Pinpoint the cell where the given text exists, returning its [x, y] midpoint coordinate. 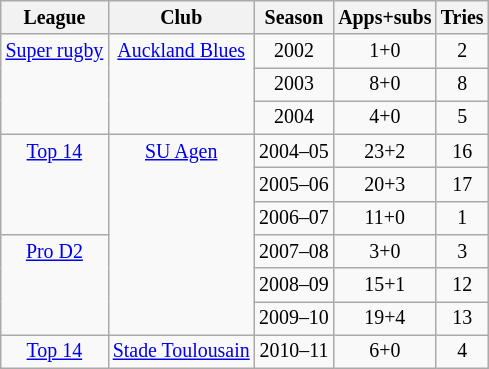
Tries [462, 18]
11+0 [384, 218]
Apps+subs [384, 18]
3 [462, 252]
8+0 [384, 84]
1+0 [384, 50]
Auckland Blues [181, 84]
Super rugby [54, 84]
Club [181, 18]
4+0 [384, 118]
1 [462, 218]
2004–05 [294, 152]
2009–10 [294, 318]
13 [462, 318]
League [54, 18]
19+4 [384, 318]
SU Agen [181, 236]
Pro D2 [54, 285]
Season [294, 18]
15+1 [384, 284]
3+0 [384, 252]
12 [462, 284]
6+0 [384, 352]
2005–06 [294, 184]
2006–07 [294, 218]
2010–11 [294, 352]
20+3 [384, 184]
2007–08 [294, 252]
16 [462, 152]
17 [462, 184]
2008–09 [294, 284]
5 [462, 118]
2003 [294, 84]
2 [462, 50]
23+2 [384, 152]
2004 [294, 118]
8 [462, 84]
4 [462, 352]
2002 [294, 50]
Stade Toulousain [181, 352]
